Pinpoint the cell where the given text exists, returning its [X, Y] midpoint coordinate. 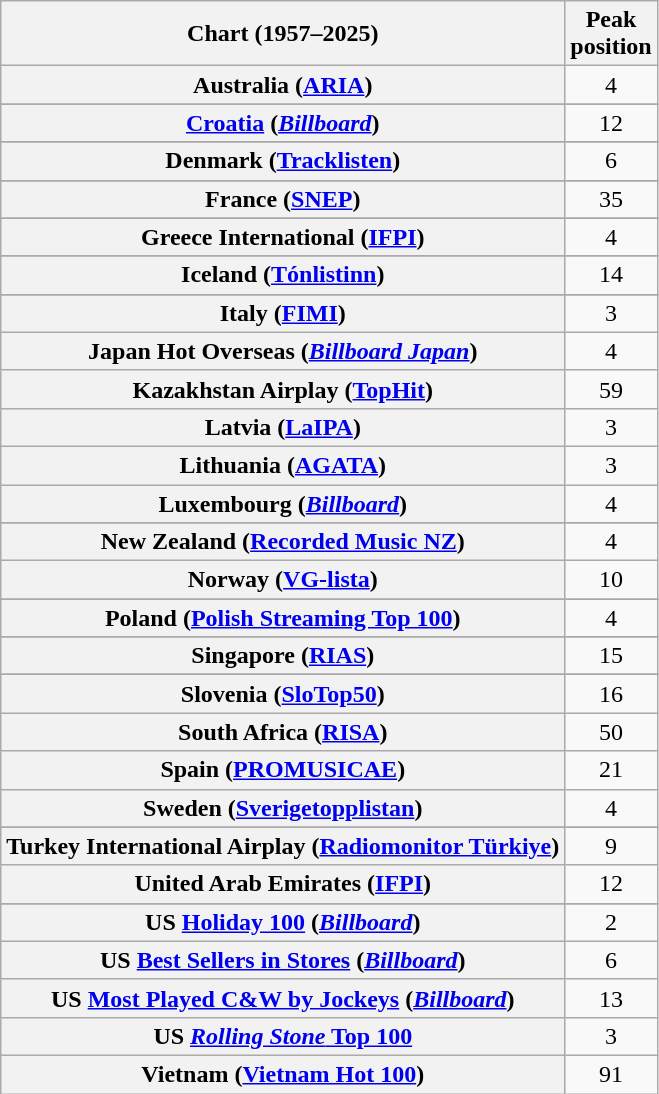
Spain (PROMUSICAE) [283, 770]
Peakposition [611, 34]
New Zealand (Recorded Music NZ) [283, 542]
France (SNEP) [283, 199]
35 [611, 199]
US Holiday 100 (Billboard) [283, 922]
91 [611, 1074]
Iceland (Tónlistinn) [283, 275]
South Africa (RISA) [283, 732]
14 [611, 275]
Denmark (Tracklisten) [283, 161]
US Rolling Stone Top 100 [283, 1036]
13 [611, 998]
15 [611, 656]
9 [611, 846]
Slovenia (SloTop50) [283, 694]
Japan Hot Overseas (Billboard Japan) [283, 351]
Chart (1957–2025) [283, 34]
2 [611, 922]
Australia (ARIA) [283, 85]
59 [611, 389]
Singapore (RIAS) [283, 656]
Vietnam (Vietnam Hot 100) [283, 1074]
Kazakhstan Airplay (TopHit) [283, 389]
Luxembourg (Billboard) [283, 503]
10 [611, 580]
US Most Played C&W by Jockeys (Billboard) [283, 998]
Greece International (IFPI) [283, 237]
Norway (VG-lista) [283, 580]
50 [611, 732]
Lithuania (AGATA) [283, 465]
Turkey International Airplay (Radiomonitor Türkiye) [283, 846]
United Arab Emirates (IFPI) [283, 884]
21 [611, 770]
Sweden (Sverigetopplistan) [283, 808]
US Best Sellers in Stores (Billboard) [283, 960]
Latvia (LaIPA) [283, 427]
Poland (Polish Streaming Top 100) [283, 618]
16 [611, 694]
Croatia (Billboard) [283, 123]
Italy (FIMI) [283, 313]
